Pinpoint the cell where the given text exists, returning its [X, Y] midpoint coordinate. 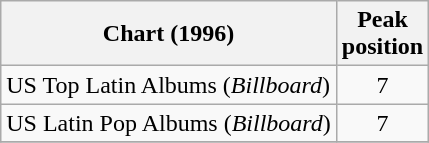
Peakposition [382, 34]
US Top Latin Albums (Billboard) [169, 85]
US Latin Pop Albums (Billboard) [169, 123]
Chart (1996) [169, 34]
